Determine the (X, Y) coordinate at the center of the cell enclosing the given text.  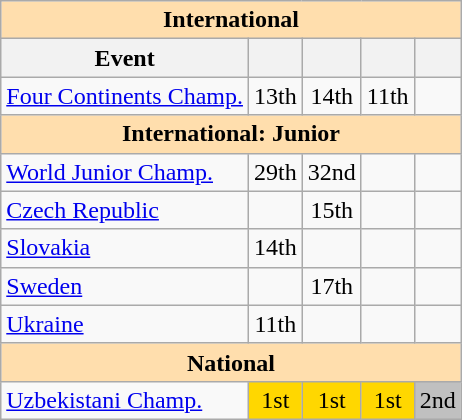
Uzbekistani Champ. (125, 400)
Slovakia (125, 248)
2nd (438, 400)
World Junior Champ. (125, 172)
National (231, 362)
29th (275, 172)
17th (332, 286)
13th (275, 96)
Sweden (125, 286)
32nd (332, 172)
Event (125, 58)
International: Junior (231, 134)
15th (332, 210)
International (231, 20)
Czech Republic (125, 210)
Ukraine (125, 324)
Four Continents Champ. (125, 96)
